Find where the given text appears and provide that cell's center as [X, Y] coordinate. 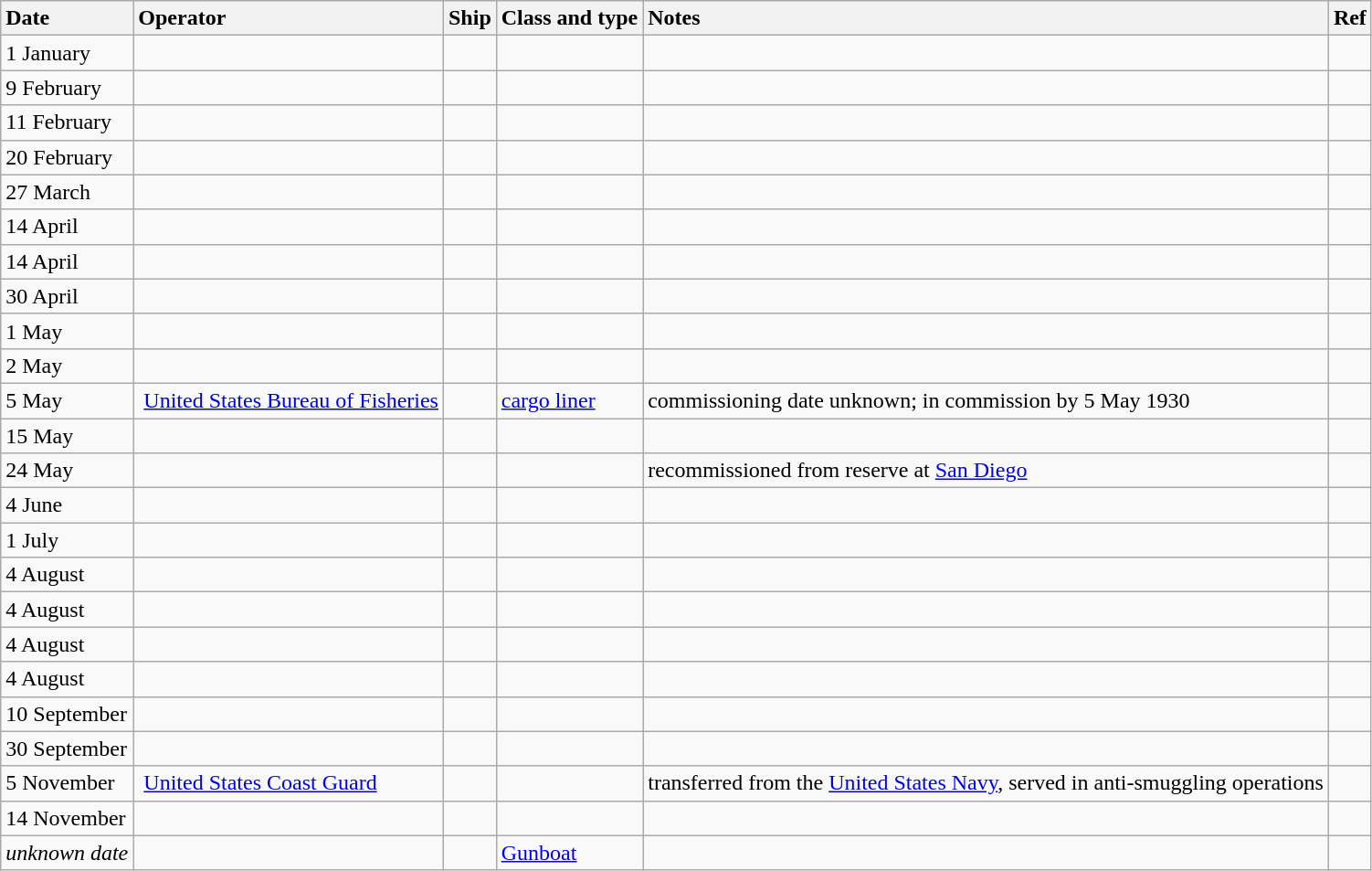
4 June [68, 505]
Operator [289, 18]
United States Coast Guard [289, 783]
United States Bureau of Fisheries [289, 400]
Ship [470, 18]
15 May [68, 436]
24 May [68, 471]
transferred from the United States Navy, served in anti-smuggling operations [987, 783]
cargo liner [569, 400]
Class and type [569, 18]
10 September [68, 714]
Notes [987, 18]
1 January [68, 53]
Gunboat [569, 853]
1 July [68, 540]
14 November [68, 818]
30 April [68, 296]
unknown date [68, 853]
30 September [68, 749]
11 February [68, 122]
20 February [68, 157]
Date [68, 18]
27 March [68, 192]
Ref [1350, 18]
1 May [68, 331]
2 May [68, 366]
5 May [68, 400]
9 February [68, 88]
recommissioned from reserve at San Diego [987, 471]
commissioning date unknown; in commission by 5 May 1930 [987, 400]
5 November [68, 783]
